From the cell containing the given text, extract its center point as [x, y] coordinate. 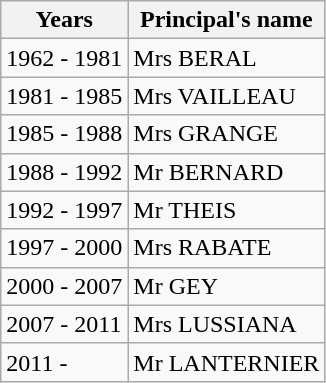
1981 - 1985 [64, 96]
Mr BERNARD [226, 172]
Mr THEIS [226, 210]
1985 - 1988 [64, 134]
2011 - [64, 362]
1988 - 1992 [64, 172]
Mr LANTERNIER [226, 362]
1992 - 1997 [64, 210]
2000 - 2007 [64, 286]
1962 - 1981 [64, 58]
Mrs BERAL [226, 58]
Mrs RABATE [226, 248]
Mrs GRANGE [226, 134]
Years [64, 20]
Mrs LUSSIANA [226, 324]
1997 - 2000 [64, 248]
Mrs VAILLEAU [226, 96]
2007 - 2011 [64, 324]
Principal's name [226, 20]
Mr GEY [226, 286]
